Search for the cell housing the specified text and yield its [X, Y] center coordinate. 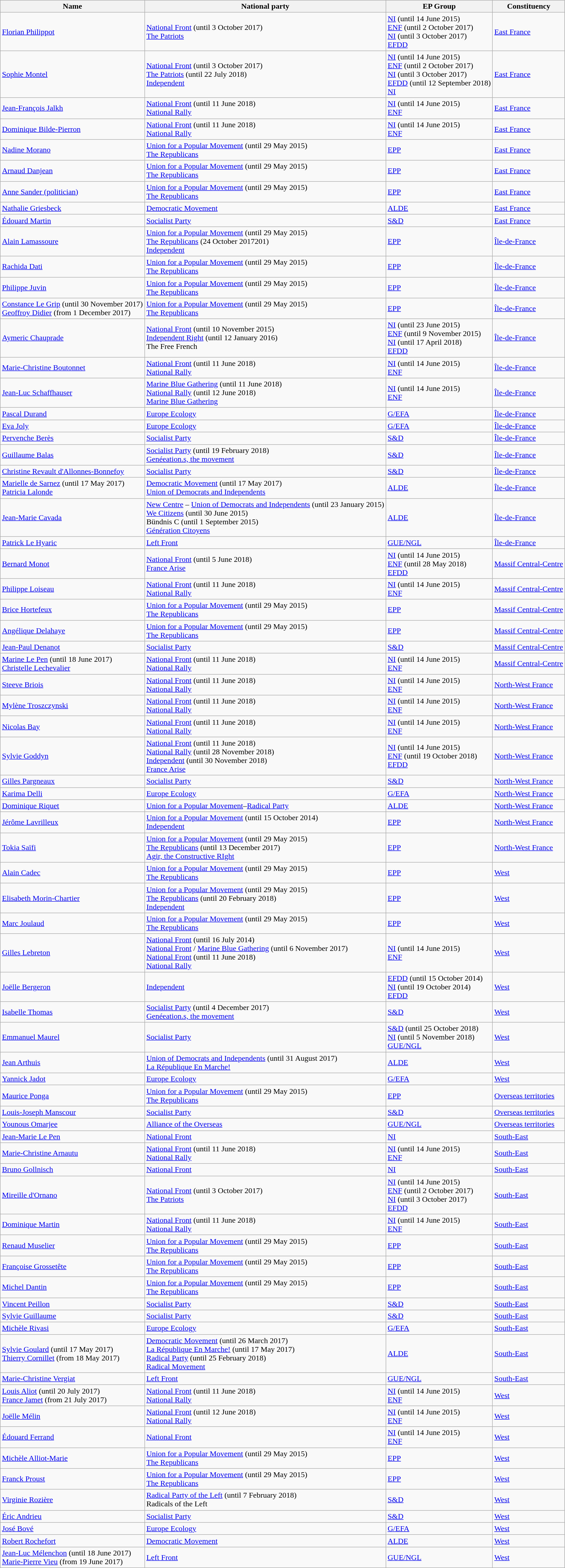
Socialist Party (until 4 December 2017) Genéeation.s, the movement [265, 1012]
Constance Le Grip (until 30 November 2017)Geoffroy Didier (from 1 December 2017) [73, 308]
Sylvie Goddyn [73, 756]
Brice Hortefeux [73, 610]
NI (until 23 June 2015) ENF (until 9 November 2015) NI (until 17 April 2018) EFDD [439, 338]
Jean-Luc Mélenchon (until 18 June 2017)Marie-Pierre Vieu (from 19 June 2017) [73, 1557]
Alliance of the Overseas [265, 1124]
Joëlle Bergeron [73, 987]
Nathalie Griesbeck [73, 208]
Pascal Durand [73, 414]
Union for a Popular Movement (until 29 May 2015) The Republicans (until 13 December 2017) Agir, the Constructive RIght [265, 847]
NI (until 14 June 2015) ENF (until 2 October 2017) NI (until 3 October 2017) EFDD (until 12 September 2018) NI [439, 74]
Louis-Joseph Manscour [73, 1112]
Radical Party of the Left (until 7 February 2018) Radicals of the Left [265, 1500]
Mylène Troszczynski [73, 705]
Union for a Popular Movement (until 15 October 2014) Independent [265, 822]
NI (until 14 June 2015) ENF (until 19 October 2018) EFDD [439, 756]
Guillaume Balas [73, 455]
Union for a Popular Movement (until 29 May 2015) The Republicans (until 20 February 2018) Independent [265, 898]
José Bové [73, 1528]
Karima Delli [73, 793]
National party [265, 6]
Marielle de Sarnez (until 17 May 2017)Patricia Lalonde [73, 488]
Independent [265, 987]
Dominique Riquet [73, 806]
Alain Cadec [73, 873]
Rachida Dati [73, 267]
Mireille d'Ornano [73, 1195]
Bernard Monot [73, 563]
Marie-Christine Boutonnet [73, 368]
Democratic Movement (until 17 May 2017) Union of Democrats and Independents [265, 488]
Virginie Rozière [73, 1500]
Sophie Montel [73, 74]
Constituency [528, 6]
Gilles Pargneaux [73, 781]
Jean-Marie Cavada [73, 517]
Marine Blue Gathering (until 11 June 2018) National Rally (until 12 June 2018) Marine Blue Gathering [265, 393]
Florian Philippot [73, 31]
Elisabeth Morin-Chartier [73, 898]
National Front (until 16 July 2014) National Front / Marine Blue Gathering (until 6 November 2017) National Front (until 11 June 2018) National Rally [265, 953]
Michèle Alliot-Marie [73, 1458]
Éric Andrieu [73, 1516]
NI (until 14 June 2015) ENF (until 28 May 2018) EFDD [439, 563]
Socialist Party (until 19 February 2018) Genéeation.s, the movement [265, 455]
National Front (until 12 June 2018) National Rally [265, 1416]
Aymeric Chauprade [73, 338]
Marie-Christine Vergiat [73, 1379]
Édouard Martin [73, 220]
Pervenche Berès [73, 438]
Nicolas Bay [73, 727]
Union of Democrats and Independents (until 31 August 2017) La République En Marche! [265, 1063]
Louis Aliot (until 20 July 2017)France Jamet (from 21 July 2017) [73, 1395]
Sylvie Goulard (until 17 May 2017)Thierry Cornillet (from 18 May 2017) [73, 1354]
Angélique Delahaye [73, 630]
Dominique Bilde-Pierron [73, 129]
Democratic Movement (until 26 March 2017) La République En Marche! (until 17 May 2017) Radical Party (until 25 February 2018) Radical Movement [265, 1354]
Robert Rochefort [73, 1541]
Name [73, 6]
Jean-Paul Denanot [73, 647]
Bruno Gollnisch [73, 1170]
Vincent Peillon [73, 1304]
Jean Arthuis [73, 1063]
Arnaud Danjean [73, 171]
Philippe Juvin [73, 287]
Emmanuel Maurel [73, 1037]
Jérôme Lavrilleux [73, 822]
Alain Lamassoure [73, 241]
Jean-Luc Schaffhauser [73, 393]
Marine Le Pen (until 18 June 2017)Christelle Lechevalier [73, 664]
Renaud Muselier [73, 1245]
EFDD (until 15 October 2014) NI (until 19 October 2014) EFDD [439, 987]
National Front (until 11 June 2018) National Rally (until 28 November 2018) Independent (until 30 November 2018) France Arise [265, 756]
Marc Joulaud [73, 923]
Patrick Le Hyaric [73, 543]
Isabelle Thomas [73, 1012]
National Front (until 10 November 2015) Independent Right (until 12 January 2016) The Free French [265, 338]
Yannick Jadot [73, 1079]
Michèle Rivasi [73, 1328]
Tokia Saïfi [73, 847]
Younous Omarjee [73, 1124]
Christine Revault d'Allonnes-Bonnefoy [73, 471]
Édouard Ferrand [73, 1437]
Marie-Christine Arnautu [73, 1153]
Philippe Loiseau [73, 589]
Anne Sander (politician) [73, 191]
Michel Dantin [73, 1287]
National Front (until 3 October 2017) The Patriots (until 22 July 2018) Independent [265, 74]
Maurice Ponga [73, 1095]
Gilles Lebreton [73, 953]
Franck Proust [73, 1479]
Sylvie Guillaume [73, 1316]
EP Group [439, 6]
Dominique Martin [73, 1225]
Joëlle Mélin [73, 1416]
Union for a Popular Movement (until 29 May 2015) The Republicans (24 October 2017201) Independent [265, 241]
Françoise Grossetête [73, 1266]
S&D (until 25 October 2018) NI (until 5 November 2018) GUE/NGL [439, 1037]
Nadine Morano [73, 150]
Jean-Marie Le Pen [73, 1137]
National Front (until 5 June 2018) France Arise [265, 563]
Eva Joly [73, 426]
Steeve Briois [73, 685]
Union for a Popular Movement–Radical Party [265, 806]
Jean-François Jalkh [73, 108]
